Extract the (x, y) coordinate from the center of the cell holding the provided text.  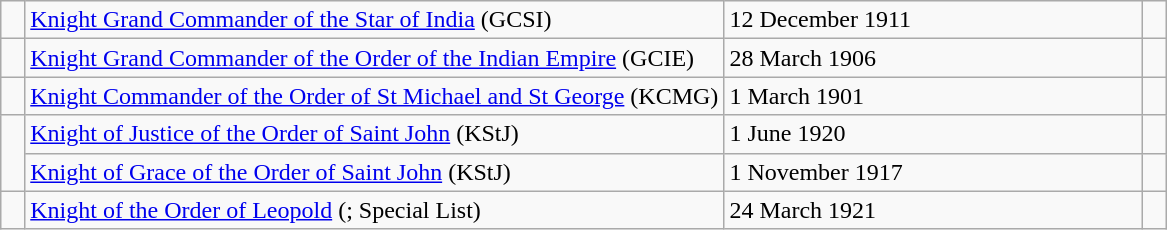
Knight Grand Commander of the Star of India (GCSI) (374, 20)
Knight of Grace of the Order of Saint John (KStJ) (374, 172)
1 March 1901 (933, 96)
Knight Grand Commander of the Order of the Indian Empire (GCIE) (374, 58)
12 December 1911 (933, 20)
Knight of Justice of the Order of Saint John (KStJ) (374, 134)
24 March 1921 (933, 210)
1 November 1917 (933, 172)
Knight of the Order of Leopold (; Special List) (374, 210)
Knight Commander of the Order of St Michael and St George (KCMG) (374, 96)
1 June 1920 (933, 134)
28 March 1906 (933, 58)
